Detect which cell encompasses the target text, then output its (x, y) center coordinate. 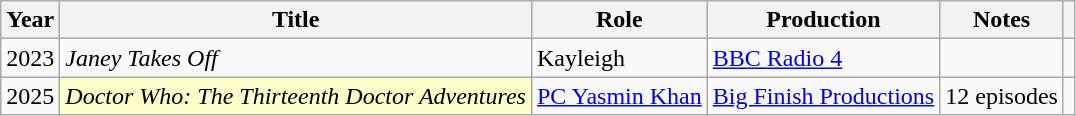
Year (30, 20)
Big Finish Productions (823, 96)
2025 (30, 96)
Production (823, 20)
12 episodes (1002, 96)
Janey Takes Off (296, 58)
PC Yasmin Khan (619, 96)
Role (619, 20)
Notes (1002, 20)
2023 (30, 58)
BBC Radio 4 (823, 58)
Kayleigh (619, 58)
Doctor Who: The Thirteenth Doctor Adventures (296, 96)
Title (296, 20)
